Return [x, y] of the center of cell containing provided text 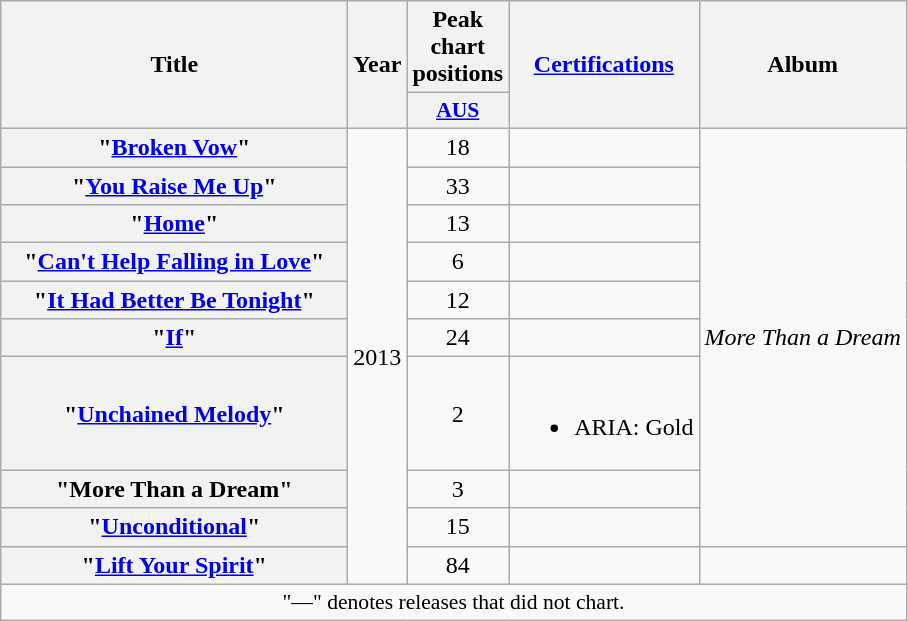
"Unchained Melody" [174, 414]
2013 [378, 356]
6 [458, 262]
AUS [458, 111]
More Than a Dream [802, 337]
18 [458, 147]
2 [458, 414]
"—" denotes releases that did not chart. [454, 602]
Year [378, 65]
"It Had Better Be Tonight" [174, 300]
84 [458, 565]
Album [802, 65]
"Home" [174, 224]
15 [458, 527]
13 [458, 224]
"Can't Help Falling in Love" [174, 262]
"If" [174, 338]
Peak chart positions [458, 47]
"Unconditional" [174, 527]
24 [458, 338]
3 [458, 489]
33 [458, 185]
"You Raise Me Up" [174, 185]
Certifications [604, 65]
ARIA: Gold [604, 414]
12 [458, 300]
"Broken Vow" [174, 147]
"More Than a Dream" [174, 489]
"Lift Your Spirit" [174, 565]
Title [174, 65]
